Scan for the cell matching the given text and deliver its [X, Y] coordinate at center. 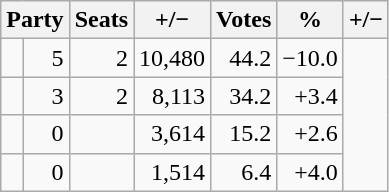
10,480 [172, 58]
Seats [101, 20]
+3.4 [310, 96]
−10.0 [310, 58]
3,614 [172, 134]
Votes [244, 20]
15.2 [244, 134]
+4.0 [310, 172]
34.2 [244, 96]
5 [46, 58]
3 [46, 96]
8,113 [172, 96]
6.4 [244, 172]
% [310, 20]
+2.6 [310, 134]
44.2 [244, 58]
1,514 [172, 172]
Party [35, 20]
